Extract the (X, Y) coordinate from the center of the cell holding the provided text.  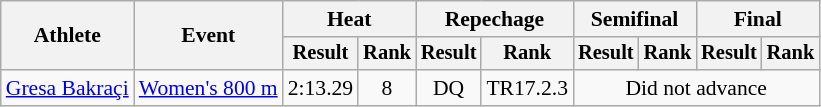
Final (758, 19)
Women's 800 m (208, 88)
Did not advance (696, 88)
8 (387, 88)
Gresa Bakraçi (68, 88)
Athlete (68, 36)
2:13.29 (320, 88)
DQ (449, 88)
Repechage (494, 19)
Heat (350, 19)
Semifinal (634, 19)
TR17.2.3 (527, 88)
Event (208, 36)
